Scan for the cell matching the given text and deliver its (x, y) coordinate at center. 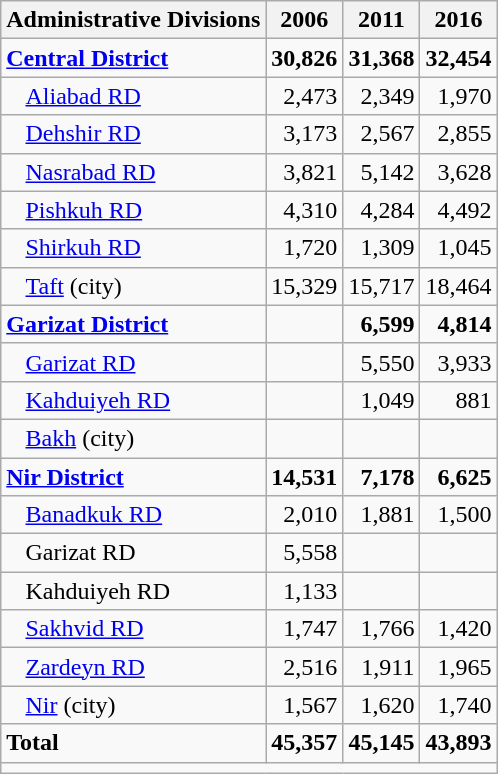
2,567 (382, 134)
1,049 (382, 400)
4,492 (458, 210)
Taft (city) (134, 286)
30,826 (304, 58)
Total (134, 743)
45,357 (304, 743)
15,717 (382, 286)
Zardeyn RD (134, 667)
2,349 (382, 96)
Aliabad RD (134, 96)
Nir (city) (134, 705)
32,454 (458, 58)
1,965 (458, 667)
1,567 (304, 705)
2016 (458, 20)
1,500 (458, 515)
31,368 (382, 58)
5,558 (304, 553)
1,747 (304, 629)
4,814 (458, 324)
Sakhvid RD (134, 629)
1,720 (304, 248)
4,310 (304, 210)
1,740 (458, 705)
5,142 (382, 172)
2,516 (304, 667)
Nir District (134, 477)
Garizat District (134, 324)
1,045 (458, 248)
2006 (304, 20)
3,933 (458, 362)
6,599 (382, 324)
43,893 (458, 743)
5,550 (382, 362)
Pishkuh RD (134, 210)
1,620 (382, 705)
2,855 (458, 134)
1,420 (458, 629)
18,464 (458, 286)
881 (458, 400)
1,911 (382, 667)
7,178 (382, 477)
1,133 (304, 591)
2,473 (304, 96)
3,628 (458, 172)
1,970 (458, 96)
Bakh (city) (134, 438)
Dehshir RD (134, 134)
15,329 (304, 286)
4,284 (382, 210)
Administrative Divisions (134, 20)
1,766 (382, 629)
14,531 (304, 477)
1,309 (382, 248)
3,173 (304, 134)
3,821 (304, 172)
45,145 (382, 743)
Banadkuk RD (134, 515)
2,010 (304, 515)
Nasrabad RD (134, 172)
6,625 (458, 477)
Shirkuh RD (134, 248)
2011 (382, 20)
1,881 (382, 515)
Central District (134, 58)
